Locate the cell with the specified text and output its (X, Y) center coordinate. 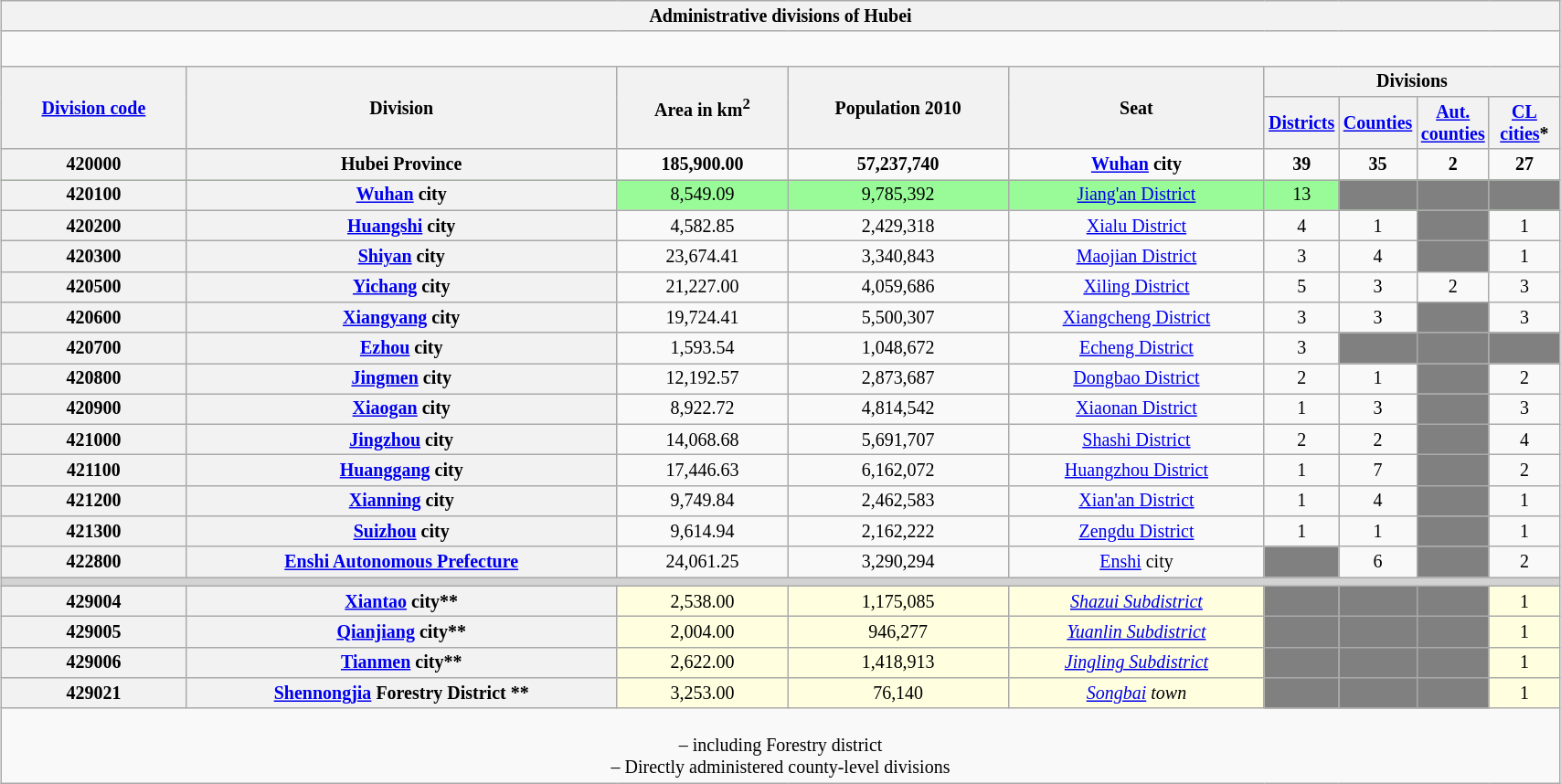
Jingling Subdistrict (1137, 663)
19,724.41 (702, 318)
5,691,707 (898, 440)
9,785,392 (898, 196)
Huanggang city (401, 470)
3,253.00 (702, 693)
946,277 (898, 632)
429006 (94, 663)
CL cities* (1524, 122)
76,140 (898, 693)
35 (1378, 164)
Xiaogan city (401, 409)
8,922.72 (702, 409)
420000 (94, 164)
420800 (94, 378)
420500 (94, 287)
Counties (1378, 122)
Shiyan city (401, 256)
2,162,222 (898, 532)
9,749.84 (702, 501)
Xiangyang city (401, 318)
9,614.94 (702, 532)
Shennongjia Forestry District ** (401, 693)
Huangzhou District (1137, 470)
Division (401, 108)
17,446.63 (702, 470)
1,175,085 (898, 601)
Xiaonan District (1137, 409)
5,500,307 (898, 318)
Administrative divisions of Hubei (780, 16)
Jingzhou city (401, 440)
185,900.00 (702, 164)
420600 (94, 318)
Xialu District (1137, 225)
Enshi city (1137, 563)
2,538.00 (702, 601)
420100 (94, 196)
– including Forestry district – Directly administered county-level divisions (780, 746)
6 (1378, 563)
Area in km2 (702, 108)
420200 (94, 225)
Echeng District (1137, 347)
420700 (94, 347)
13 (1301, 196)
3,290,294 (898, 563)
Population 2010 (898, 108)
Maojian District (1137, 256)
421300 (94, 532)
Xianning city (401, 501)
8,549.09 (702, 196)
27 (1524, 164)
Divisions (1411, 82)
3,340,843 (898, 256)
Xiling District (1137, 287)
Tianmen city** (401, 663)
21,227.00 (702, 287)
Seat (1137, 108)
Ezhou city (401, 347)
1,593.54 (702, 347)
14,068.68 (702, 440)
Yichang city (401, 287)
Zengdu District (1137, 532)
429021 (94, 693)
5 (1301, 287)
421200 (94, 501)
Hubei Province (401, 164)
Aut. counties (1453, 122)
Huangshi city (401, 225)
Yuanlin Subdistrict (1137, 632)
429004 (94, 601)
4,814,542 (898, 409)
Qianjiang city** (401, 632)
422800 (94, 563)
24,061.25 (702, 563)
2,429,318 (898, 225)
2,004.00 (702, 632)
2,462,583 (898, 501)
23,674.41 (702, 256)
421000 (94, 440)
Division code (94, 108)
Xian'an District (1137, 501)
Xiangcheng District (1137, 318)
Dongbao District (1137, 378)
7 (1378, 470)
1,418,913 (898, 663)
4,059,686 (898, 287)
Xiantao city** (401, 601)
Districts (1301, 122)
Shazui Subdistrict (1137, 601)
2,873,687 (898, 378)
Jingmen city (401, 378)
1,048,672 (898, 347)
421100 (94, 470)
12,192.57 (702, 378)
Songbai town (1137, 693)
6,162,072 (898, 470)
39 (1301, 164)
429005 (94, 632)
4,582.85 (702, 225)
420900 (94, 409)
57,237,740 (898, 164)
420300 (94, 256)
Suizhou city (401, 532)
Shashi District (1137, 440)
Jiang'an District (1137, 196)
2,622.00 (702, 663)
Enshi Autonomous Prefecture (401, 563)
